Find where the given text appears and provide that cell's center as (x, y) coordinate. 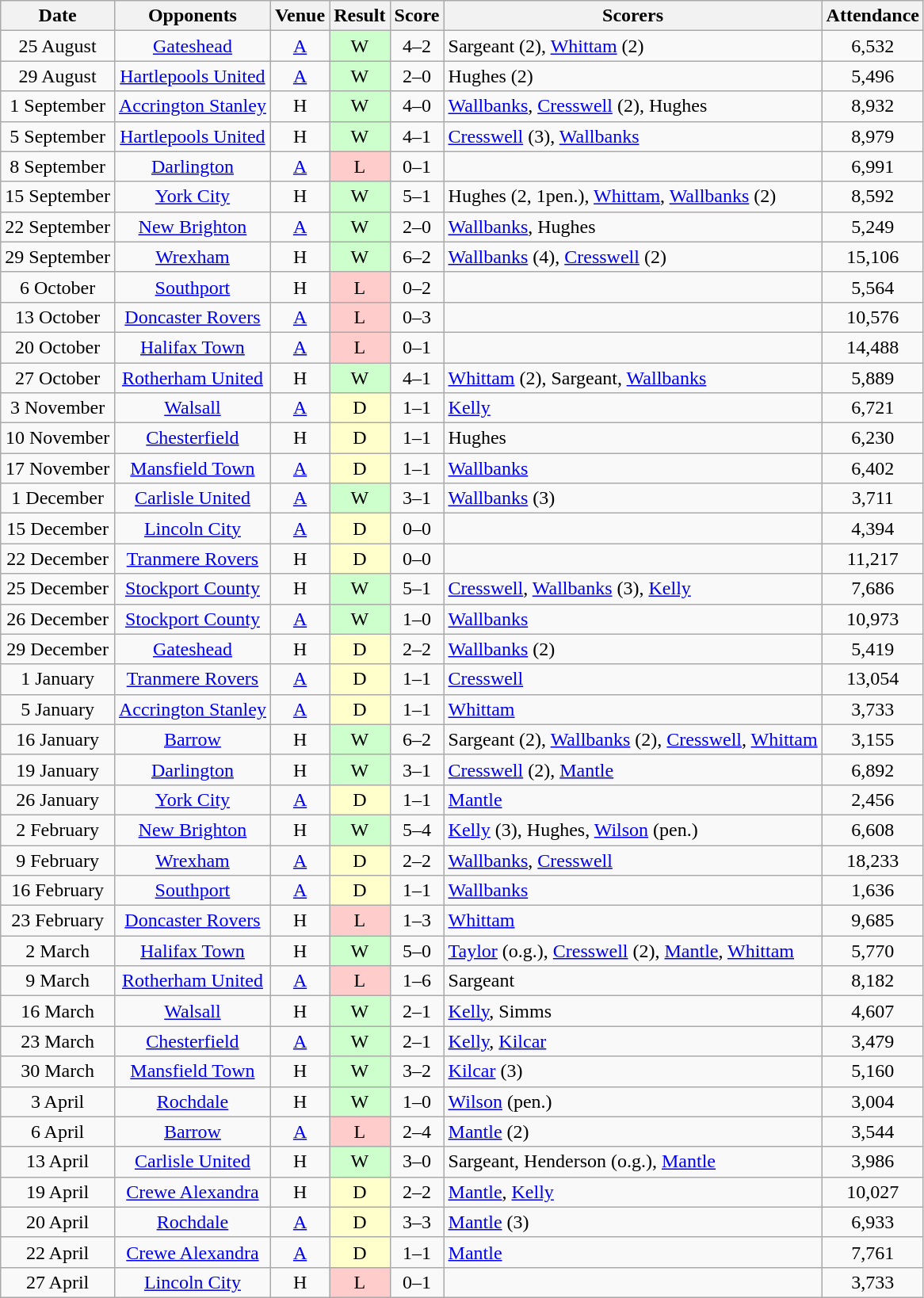
4,394 (872, 529)
Kelly (3), Hughes, Wilson (pen.) (632, 830)
16 January (58, 739)
6,230 (872, 438)
1–3 (417, 921)
Scorers (632, 16)
6,991 (872, 166)
7,686 (872, 589)
Cresswell, Wallbanks (3), Kelly (632, 589)
Sargeant (2), Wallbanks (2), Cresswell, Whittam (632, 739)
Wallbanks, Cresswell (632, 860)
10 November (58, 438)
Sargeant (2), Whittam (2) (632, 46)
16 March (58, 1011)
1–6 (417, 981)
Kelly (632, 408)
26 December (58, 619)
22 April (58, 1252)
6,532 (872, 46)
13,054 (872, 679)
20 April (58, 1222)
9 February (58, 860)
Mantle (3) (632, 1222)
30 March (58, 1071)
2 March (58, 951)
6,721 (872, 408)
5,770 (872, 951)
8,932 (872, 106)
Hughes (632, 438)
23 March (58, 1041)
7,761 (872, 1252)
Score (417, 16)
Venue (300, 16)
3–0 (417, 1162)
2–4 (417, 1132)
6,608 (872, 830)
5–4 (417, 830)
Kelly, Kilcar (632, 1041)
8,182 (872, 981)
Wallbanks, Cresswell (2), Hughes (632, 106)
9 March (58, 981)
18,233 (872, 860)
Cresswell (2), Mantle (632, 769)
Mantle, Kelly (632, 1192)
5,889 (872, 378)
17 November (58, 468)
4–0 (417, 106)
15,106 (872, 257)
5,564 (872, 287)
Wallbanks (3) (632, 498)
Attendance (872, 16)
Sargeant (632, 981)
3,155 (872, 739)
19 January (58, 769)
6 April (58, 1132)
25 December (58, 589)
3,479 (872, 1041)
Date (58, 16)
5,160 (872, 1071)
5,249 (872, 227)
23 February (58, 921)
1 December (58, 498)
2 February (58, 830)
22 September (58, 227)
29 December (58, 649)
Hughes (2) (632, 76)
Kilcar (3) (632, 1071)
Hughes (2, 1pen.), Whittam, Wallbanks (2) (632, 197)
22 December (58, 559)
15 September (58, 197)
8,979 (872, 136)
Whittam (2), Sargeant, Wallbanks (632, 378)
5–0 (417, 951)
5 January (58, 709)
20 October (58, 347)
9,685 (872, 921)
Wallbanks (2) (632, 649)
13 April (58, 1162)
3–3 (417, 1222)
10,576 (872, 317)
6,892 (872, 769)
Kelly, Simms (632, 1011)
3,986 (872, 1162)
Sargeant, Henderson (o.g.), Mantle (632, 1162)
Wilson (pen.) (632, 1101)
5,496 (872, 76)
4–2 (417, 46)
3,711 (872, 498)
10,973 (872, 619)
1 January (58, 679)
Taylor (o.g.), Cresswell (2), Mantle, Whittam (632, 951)
4,607 (872, 1011)
3,544 (872, 1132)
15 December (58, 529)
5,419 (872, 649)
1,636 (872, 891)
6 October (58, 287)
2,456 (872, 800)
13 October (58, 317)
6,933 (872, 1222)
3,004 (872, 1101)
0–3 (417, 317)
25 August (58, 46)
11,217 (872, 559)
Opponents (192, 16)
8,592 (872, 197)
27 October (58, 378)
8 September (58, 166)
14,488 (872, 347)
27 April (58, 1282)
Result (360, 16)
19 April (58, 1192)
26 January (58, 800)
29 August (58, 76)
16 February (58, 891)
6,402 (872, 468)
10,027 (872, 1192)
Cresswell (3), Wallbanks (632, 136)
3 April (58, 1101)
5 September (58, 136)
Mantle (2) (632, 1132)
Wallbanks (4), Cresswell (2) (632, 257)
0–2 (417, 287)
3–2 (417, 1071)
Cresswell (632, 679)
1 September (58, 106)
3 November (58, 408)
Wallbanks, Hughes (632, 227)
29 September (58, 257)
